Pinpoint the cell where the given text exists, returning its (x, y) midpoint coordinate. 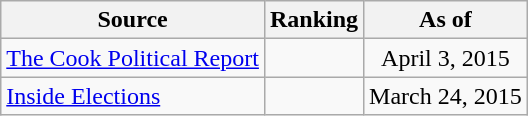
The Cook Political Report (133, 58)
March 24, 2015 (446, 96)
April 3, 2015 (446, 58)
As of (446, 20)
Source (133, 20)
Inside Elections (133, 96)
Ranking (314, 20)
